Pinpoint the cell where the given text exists, returning its (X, Y) midpoint coordinate. 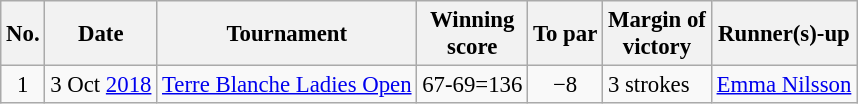
1 (23, 85)
Winningscore (472, 34)
−8 (566, 85)
No. (23, 34)
Tournament (287, 34)
Emma Nilsson (784, 85)
67-69=136 (472, 85)
Date (101, 34)
Terre Blanche Ladies Open (287, 85)
3 Oct 2018 (101, 85)
Runner(s)-up (784, 34)
Margin ofvictory (658, 34)
To par (566, 34)
3 strokes (658, 85)
